Identify which cell holds the provided text, then report its (X, Y) central coordinate. 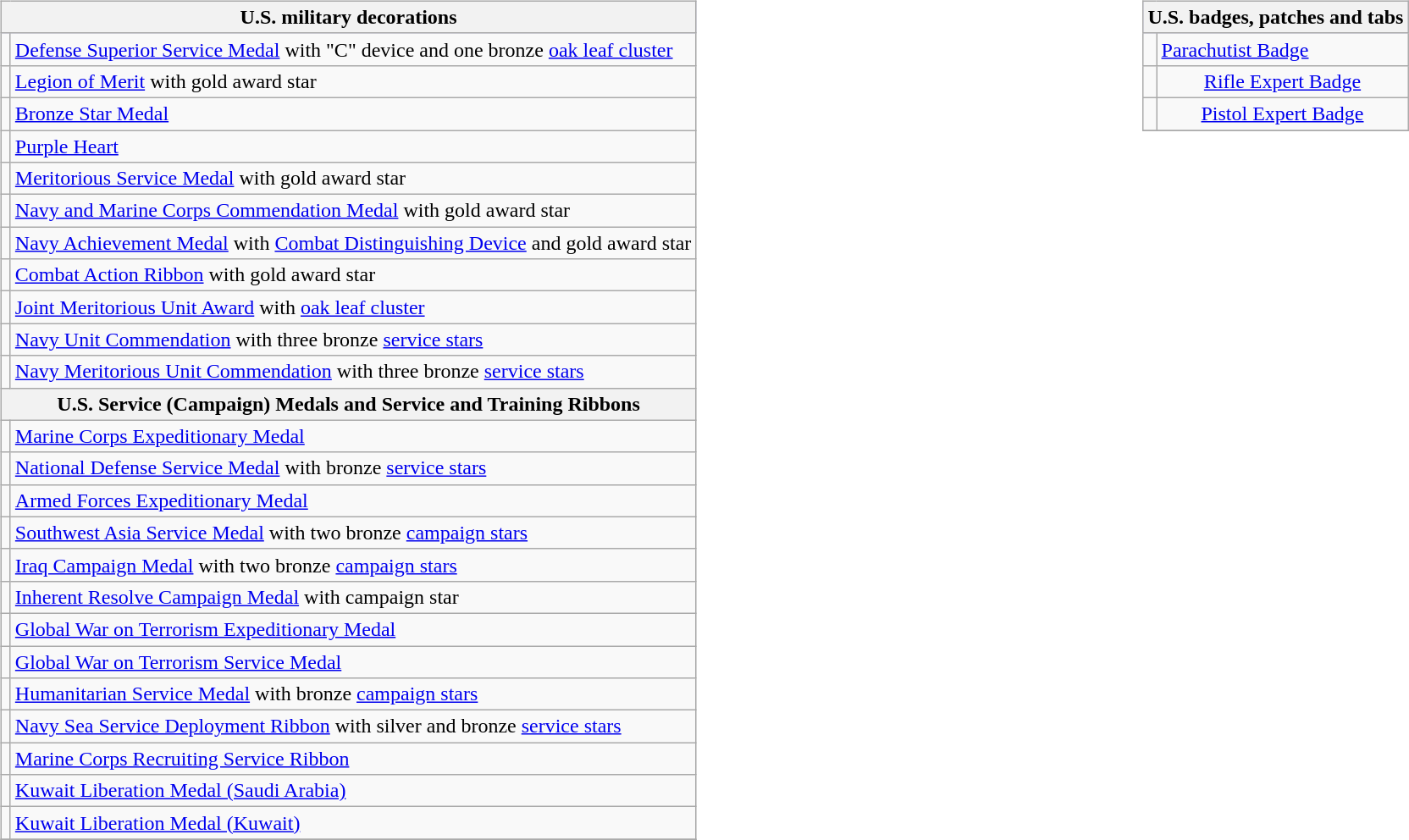
Navy and Marine Corps Commendation Medal with gold award star (353, 211)
Pistol Expert Badge (1282, 113)
Bronze Star Medal (353, 113)
Navy Achievement Medal with Combat Distinguishing Device and gold award star (353, 243)
U.S. Service (Campaign) Medals and Service and Training Ribbons (349, 404)
National Defense Service Medal with bronze service stars (353, 468)
Southwest Asia Service Medal with two bronze campaign stars (353, 533)
Humanitarian Service Medal with bronze campaign stars (353, 694)
U.S. badges, patches and tabs (1275, 17)
Purple Heart (353, 146)
Rifle Expert Badge (1282, 81)
Navy Sea Service Deployment Ribbon with silver and bronze service stars (353, 727)
Legion of Merit with gold award star (353, 81)
Navy Meritorious Unit Commendation with three bronze service stars (353, 372)
Armed Forces Expeditionary Medal (353, 500)
Inherent Resolve Campaign Medal with campaign star (353, 597)
U.S. military decorations (349, 17)
Meritorious Service Medal with gold award star (353, 179)
Parachutist Badge (1282, 49)
Global War on Terrorism Service Medal (353, 661)
Kuwait Liberation Medal (Kuwait) (353, 823)
Defense Superior Service Medal with "C" device and one bronze oak leaf cluster (353, 49)
Joint Meritorious Unit Award with oak leaf cluster (353, 307)
Marine Corps Recruiting Service Ribbon (353, 759)
Marine Corps Expeditionary Medal (353, 436)
Global War on Terrorism Expeditionary Medal (353, 629)
Kuwait Liberation Medal (Saudi Arabia) (353, 791)
Navy Unit Commendation with three bronze service stars (353, 340)
Combat Action Ribbon with gold award star (353, 275)
Iraq Campaign Medal with two bronze campaign stars (353, 565)
